Determine the (x, y) coordinate at the center of the cell enclosing the given text.  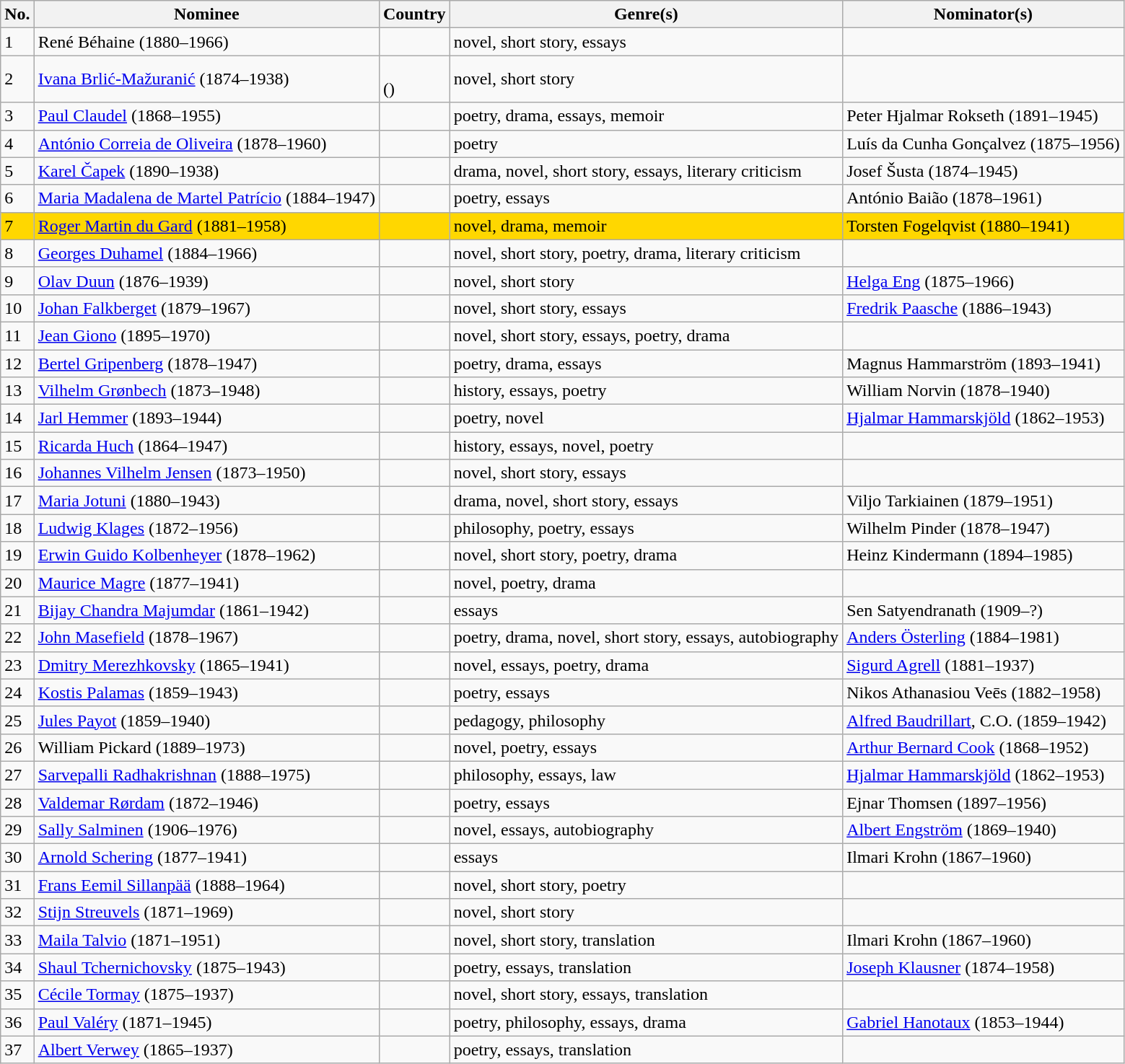
novel, short story, translation (646, 940)
25 (17, 720)
7 (17, 226)
6 (17, 198)
Albert Engström (1869–1940) (984, 830)
Maria Jotuni (1880–1943) (206, 501)
Maila Talvio (1871–1951) (206, 940)
novel, short story, poetry, drama (646, 555)
27 (17, 775)
36 (17, 1022)
Nominator(s) (984, 14)
Frans Eemil Sillanpää (1888–1964) (206, 885)
32 (17, 913)
16 (17, 473)
11 (17, 335)
Valdemar Rørdam (1872–1946) (206, 803)
13 (17, 391)
Ejnar Thomsen (1897–1956) (984, 803)
Peter Hjalmar Rokseth (1891–1945) (984, 116)
Kostis Palamas (1859–1943) (206, 693)
novel, short story, poetry (646, 885)
Country (414, 14)
poetry (646, 144)
Josef Šusta (1874–1945) (984, 171)
Bijay Chandra Majumdar (1861–1942) (206, 610)
philosophy, poetry, essays (646, 528)
Jules Payot (1859–1940) (206, 720)
14 (17, 418)
novel, poetry, essays (646, 747)
Sarvepalli Radhakrishnan (1888–1975) (206, 775)
Arnold Schering (1877–1941) (206, 858)
18 (17, 528)
Bertel Gripenberg (1878–1947) (206, 363)
John Masefield (1878–1967) (206, 638)
10 (17, 308)
António Correia de Oliveira (1878–1960) (206, 144)
novel, essays, autobiography (646, 830)
21 (17, 610)
Gabriel Hanotaux (1853–1944) (984, 1022)
Nominee (206, 14)
poetry, novel (646, 418)
Johan Falkberget (1879–1967) (206, 308)
Johannes Vilhelm Jensen (1873–1950) (206, 473)
novel, short story, poetry, drama, literary criticism (646, 253)
pedagogy, philosophy (646, 720)
26 (17, 747)
Fredrik Paasche (1886–1943) (984, 308)
René Béhaine (1880–1966) (206, 42)
drama, novel, short story, essays, literary criticism (646, 171)
No. (17, 14)
Luís da Cunha Gonçalvez (1875–1956) (984, 144)
Genre(s) (646, 14)
9 (17, 281)
Joseph Klausner (1874–1958) (984, 967)
Maria Madalena de Martel Patrício (1884–1947) (206, 198)
4 (17, 144)
William Pickard (1889–1973) (206, 747)
Erwin Guido Kolbenheyer (1878–1962) (206, 555)
Stijn Streuvels (1871–1969) (206, 913)
3 (17, 116)
12 (17, 363)
novel, short story, essays, translation (646, 995)
17 (17, 501)
Torsten Fogelqvist (1880–1941) (984, 226)
Maurice Magre (1877–1941) (206, 583)
Jarl Hemmer (1893–1944) (206, 418)
philosophy, essays, law (646, 775)
31 (17, 885)
Olav Duun (1876–1939) (206, 281)
Ricarda Huch (1864–1947) (206, 446)
8 (17, 253)
Vilhelm Grønbech (1873–1948) (206, 391)
34 (17, 967)
drama, novel, short story, essays (646, 501)
Georges Duhamel (1884–1966) (206, 253)
Alfred Baudrillart, C.O. (1859–1942) (984, 720)
Karel Čapek (1890–1938) (206, 171)
2 (17, 79)
Nikos Athanasiou Veēs (1882–1958) (984, 693)
Roger Martin du Gard (1881–1958) (206, 226)
poetry, drama, novel, short story, essays, autobiography (646, 638)
Heinz Kindermann (1894–1985) (984, 555)
Sigurd Agrell (1881–1937) (984, 665)
Ivana Brlić-Mažuranić (1874–1938) (206, 79)
Paul Claudel (1868–1955) (206, 116)
5 (17, 171)
Arthur Bernard Cook (1868–1952) (984, 747)
history, essays, novel, poetry (646, 446)
William Norvin (1878–1940) (984, 391)
22 (17, 638)
António Baião (1878–1961) (984, 198)
novel, poetry, drama (646, 583)
novel, short story, essays, poetry, drama (646, 335)
Sally Salminen (1906–1976) (206, 830)
37 (17, 1050)
Jean Giono (1895–1970) (206, 335)
poetry, drama, essays, memoir (646, 116)
Dmitry Merezhkovsky (1865–1941) (206, 665)
28 (17, 803)
poetry, philosophy, essays, drama (646, 1022)
Sen Satyendranath (1909–?) (984, 610)
poetry, drama, essays (646, 363)
33 (17, 940)
Viljo Tarkiainen (1879–1951) (984, 501)
19 (17, 555)
20 (17, 583)
23 (17, 665)
15 (17, 446)
30 (17, 858)
Paul Valéry (1871–1945) (206, 1022)
Ludwig Klages (1872–1956) (206, 528)
() (414, 79)
novel, essays, poetry, drama (646, 665)
Wilhelm Pinder (1878–1947) (984, 528)
Cécile Tormay (1875–1937) (206, 995)
24 (17, 693)
Anders Österling (1884–1981) (984, 638)
Magnus Hammarström (1893–1941) (984, 363)
35 (17, 995)
29 (17, 830)
Helga Eng (1875–1966) (984, 281)
1 (17, 42)
novel, drama, memoir (646, 226)
history, essays, poetry (646, 391)
Albert Verwey (1865–1937) (206, 1050)
Shaul Tchernichovsky (1875–1943) (206, 967)
